Return the (x, y) coordinate for the center point of the cell that contains the specified text.  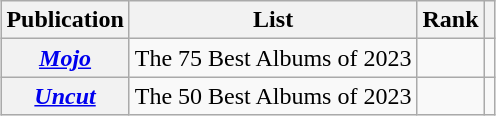
Mojo (65, 58)
Uncut (65, 96)
Rank (450, 20)
Publication (65, 20)
List (273, 20)
The 75 Best Albums of 2023 (273, 58)
The 50 Best Albums of 2023 (273, 96)
